Output the (X, Y) coordinate of the center of the cell containing the given text.  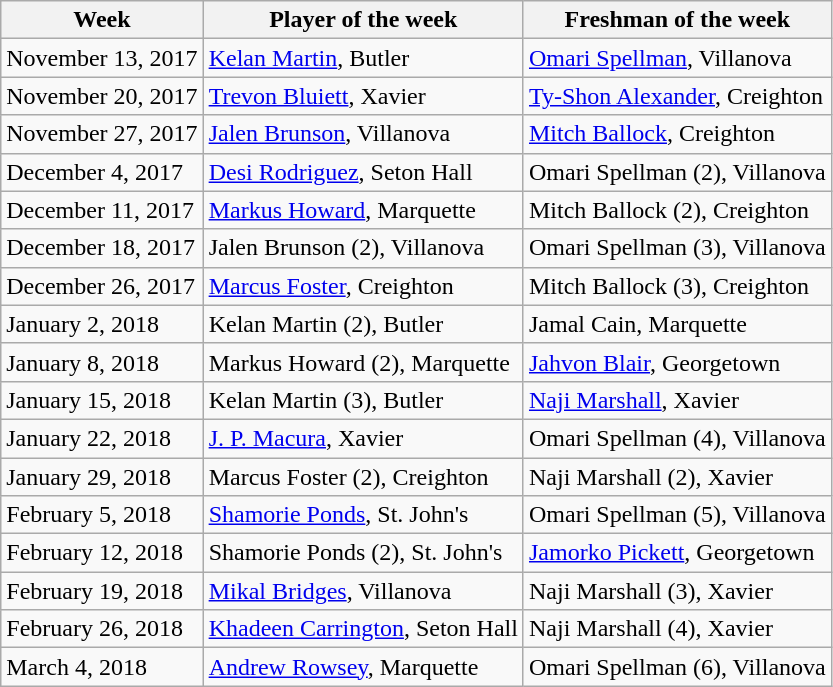
November 20, 2017 (102, 96)
Kelan Martin (3), Butler (363, 400)
Andrew Rowsey, Marquette (363, 667)
Desi Rodriguez, Seton Hall (363, 172)
Kelan Martin (2), Butler (363, 324)
Trevon Bluiett, Xavier (363, 96)
Marcus Foster, Creighton (363, 286)
Omari Spellman (5), Villanova (677, 515)
Mitch Ballock (3), Creighton (677, 286)
January 15, 2018 (102, 400)
Markus Howard (2), Marquette (363, 362)
February 26, 2018 (102, 629)
Omari Spellman (4), Villanova (677, 438)
Naji Marshall (4), Xavier (677, 629)
February 12, 2018 (102, 553)
Naji Marshall, Xavier (677, 400)
Khadeen Carrington, Seton Hall (363, 629)
Jamal Cain, Marquette (677, 324)
Shamorie Ponds (2), St. John's (363, 553)
Jalen Brunson, Villanova (363, 134)
December 18, 2017 (102, 248)
Player of the week (363, 20)
Mitch Ballock (2), Creighton (677, 210)
March 4, 2018 (102, 667)
November 27, 2017 (102, 134)
Jamorko Pickett, Georgetown (677, 553)
December 11, 2017 (102, 210)
December 4, 2017 (102, 172)
Shamorie Ponds, St. John's (363, 515)
January 29, 2018 (102, 477)
February 19, 2018 (102, 591)
December 26, 2017 (102, 286)
Kelan Martin, Butler (363, 58)
Jalen Brunson (2), Villanova (363, 248)
Naji Marshall (3), Xavier (677, 591)
Marcus Foster (2), Creighton (363, 477)
Mitch Ballock, Creighton (677, 134)
Week (102, 20)
January 22, 2018 (102, 438)
Ty-Shon Alexander, Creighton (677, 96)
November 13, 2017 (102, 58)
Freshman of the week (677, 20)
J. P. Macura, Xavier (363, 438)
Mikal Bridges, Villanova (363, 591)
Omari Spellman, Villanova (677, 58)
Omari Spellman (6), Villanova (677, 667)
Omari Spellman (2), Villanova (677, 172)
Omari Spellman (3), Villanova (677, 248)
February 5, 2018 (102, 515)
Jahvon Blair, Georgetown (677, 362)
January 8, 2018 (102, 362)
Markus Howard, Marquette (363, 210)
Naji Marshall (2), Xavier (677, 477)
January 2, 2018 (102, 324)
